Return the [X, Y] coordinate for the center point of the cell that contains the specified text.  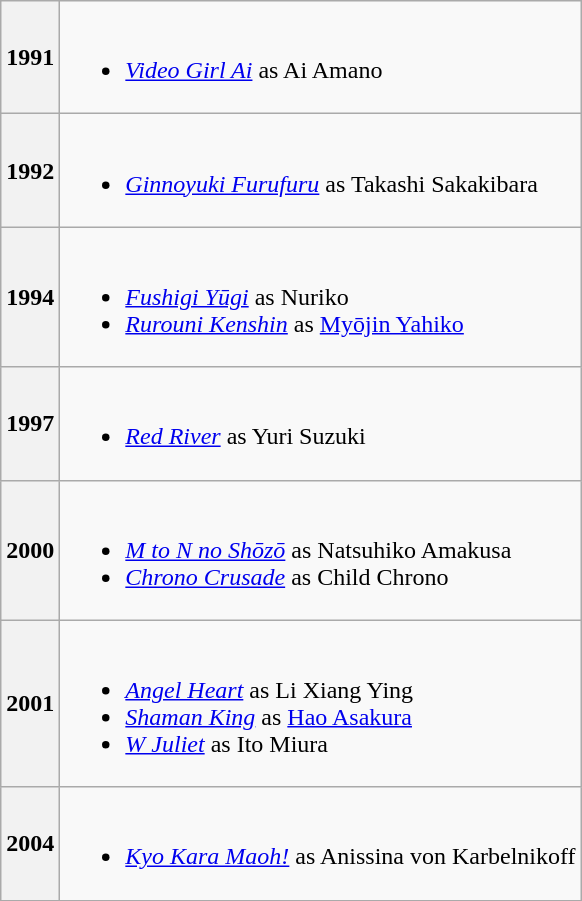
Ginnoyuki Furufuru as Takashi Sakakibara [320, 170]
2000 [30, 550]
Red River as Yuri Suzuki [320, 424]
1992 [30, 170]
2001 [30, 704]
1997 [30, 424]
1994 [30, 297]
2004 [30, 844]
Angel Heart as Li Xiang YingShaman King as Hao AsakuraW Juliet as Ito Miura [320, 704]
1991 [30, 58]
M to N no Shōzō as Natsuhiko AmakusaChrono Crusade as Child Chrono [320, 550]
Kyo Kara Maoh! as Anissina von Karbelnikoff [320, 844]
Video Girl Ai as Ai Amano [320, 58]
Fushigi Yūgi as NurikoRurouni Kenshin as Myōjin Yahiko [320, 297]
